Output the (X, Y) coordinate of the center of the cell containing the given text.  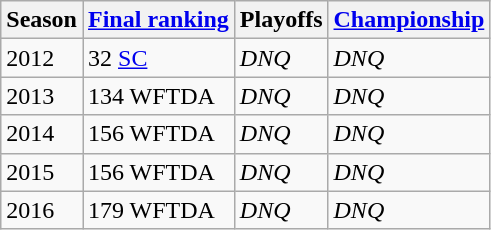
Final ranking (158, 20)
2015 (42, 172)
2016 (42, 210)
179 WFTDA (158, 210)
2012 (42, 58)
134 WFTDA (158, 96)
2014 (42, 134)
Championship (409, 20)
2013 (42, 96)
32 SC (158, 58)
Playoffs (281, 20)
Season (42, 20)
